Return the (X, Y) coordinate for the center point of the cell that contains the specified text.  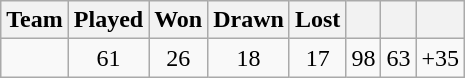
Lost (317, 20)
Won (178, 20)
63 (398, 58)
+35 (440, 58)
17 (317, 58)
26 (178, 58)
98 (364, 58)
Drawn (249, 20)
Played (108, 20)
61 (108, 58)
Team (35, 20)
18 (249, 58)
